Provide the (x, y) coordinate of the cell's center where the given text is located.  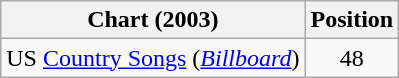
Position (352, 20)
US Country Songs (Billboard) (153, 58)
48 (352, 58)
Chart (2003) (153, 20)
